Pinpoint the cell where the given text exists, returning its (X, Y) midpoint coordinate. 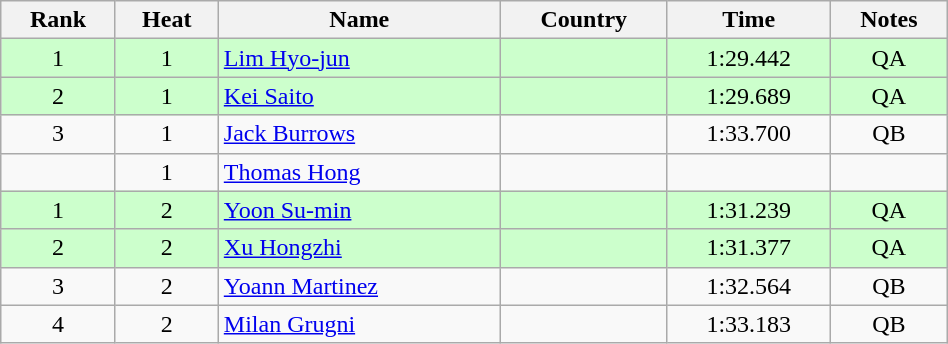
Milan Grugni (359, 324)
Rank (58, 20)
Time (748, 20)
Heat (166, 20)
1:29.689 (748, 96)
Name (359, 20)
Yoann Martinez (359, 286)
Country (584, 20)
4 (58, 324)
Notes (888, 20)
1:31.239 (748, 210)
1:33.183 (748, 324)
Lim Hyo-jun (359, 58)
Yoon Su-min (359, 210)
Thomas Hong (359, 172)
1:31.377 (748, 248)
1:29.442 (748, 58)
1:32.564 (748, 286)
Xu Hongzhi (359, 248)
Kei Saito (359, 96)
1:33.700 (748, 134)
Jack Burrows (359, 134)
